Find where the given text appears and provide that cell's center as [x, y] coordinate. 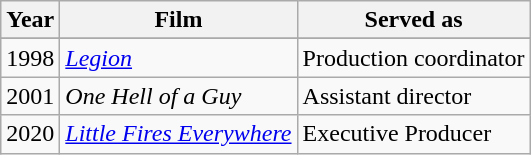
One Hell of a Guy [178, 96]
Assistant director [414, 96]
Executive Producer [414, 134]
Film [178, 20]
2001 [30, 96]
1998 [30, 58]
2020 [30, 134]
Served as [414, 20]
Production coordinator [414, 58]
Year [30, 20]
Little Fires Everywhere [178, 134]
Legion [178, 58]
